Identify which cell holds the provided text, then report its [X, Y] central coordinate. 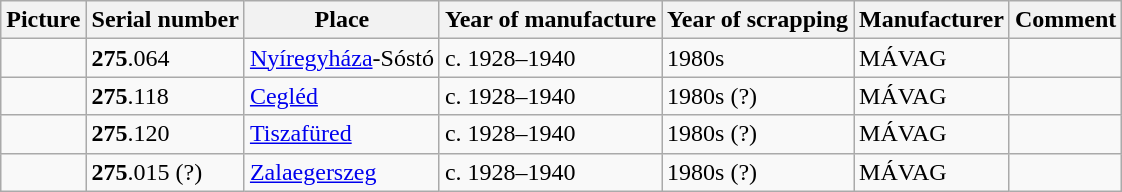
Cegléd [342, 96]
Place [342, 20]
Year of manufacture [550, 20]
275.120 [165, 134]
Tiszafüred [342, 134]
275.118 [165, 96]
275.064 [165, 58]
Year of scrapping [758, 20]
Picture [44, 20]
275.015 (?) [165, 172]
Comment [1065, 20]
Serial number [165, 20]
1980s [758, 58]
Manufacturer [932, 20]
Nyíregyháza-Sóstó [342, 58]
Zalaegerszeg [342, 172]
